Detect which cell encompasses the target text, then output its [X, Y] center coordinate. 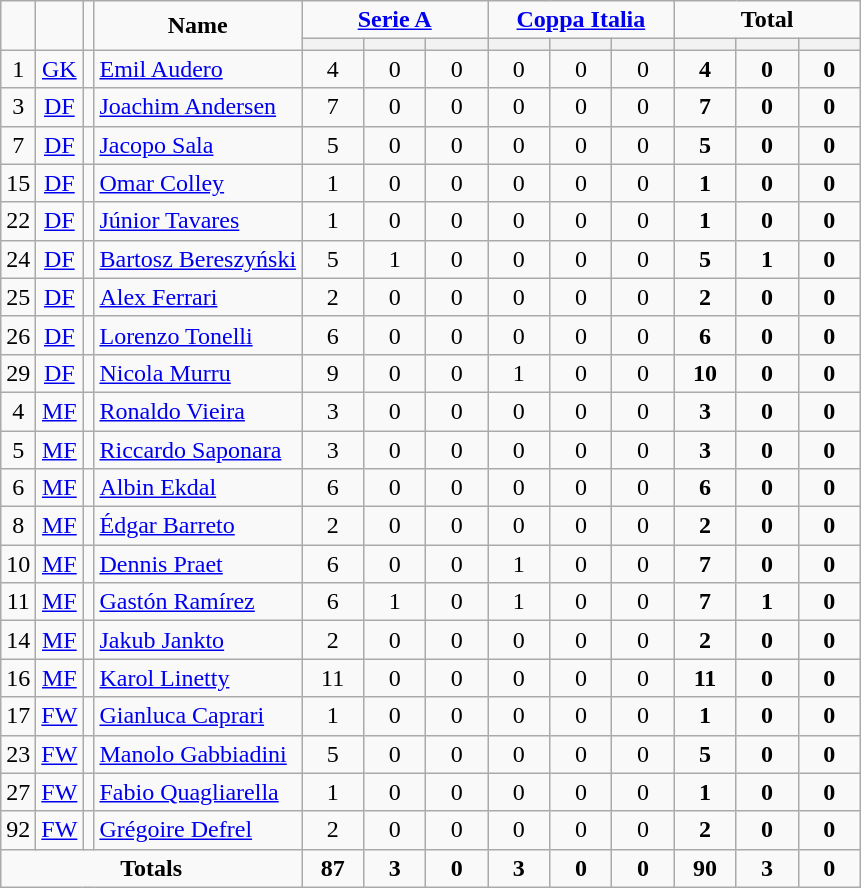
27 [18, 792]
Dennis Praet [198, 564]
24 [18, 259]
Ronaldo Vieira [198, 411]
15 [18, 183]
Karol Linetty [198, 678]
Serie A [395, 20]
Bartosz Bereszyński [198, 259]
Fabio Quagliarella [198, 792]
Omar Colley [198, 183]
Albin Ekdal [198, 488]
Jacopo Sala [198, 145]
Júnior Tavares [198, 221]
Manolo Gabbiadini [198, 754]
29 [18, 373]
Emil Audero [198, 69]
Alex Ferrari [198, 297]
Lorenzo Tonelli [198, 335]
Coppa Italia [581, 20]
Riccardo Saponara [198, 449]
92 [18, 830]
16 [18, 678]
Total [767, 20]
26 [18, 335]
Joachim Andersen [198, 107]
90 [705, 868]
9 [333, 373]
23 [18, 754]
Name [198, 26]
Jakub Jankto [198, 640]
22 [18, 221]
17 [18, 716]
87 [333, 868]
Nicola Murru [198, 373]
Édgar Barreto [198, 526]
Gianluca Caprari [198, 716]
14 [18, 640]
GK [60, 69]
25 [18, 297]
Grégoire Defrel [198, 830]
8 [18, 526]
Gastón Ramírez [198, 602]
Totals [152, 868]
